Locate the cell with the specified text and output its (X, Y) center coordinate. 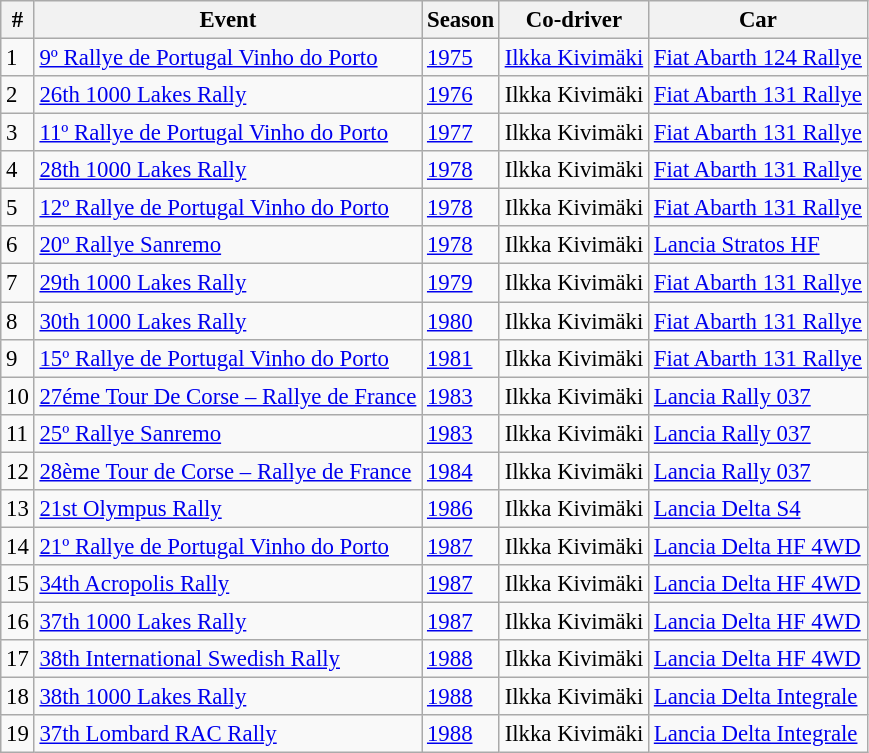
Co-driver (574, 20)
9º Rallye de Portugal Vinho do Porto (228, 58)
11º Rallye de Portugal Vinho do Porto (228, 133)
1977 (461, 133)
21º Rallye de Portugal Vinho do Porto (228, 546)
17 (18, 659)
1986 (461, 509)
20º Rallye Sanremo (228, 245)
30th 1000 Lakes Rally (228, 321)
Lancia Stratos HF (758, 245)
18 (18, 697)
3 (18, 133)
11 (18, 433)
1976 (461, 95)
9 (18, 358)
21st Olympus Rally (228, 509)
Lancia Delta S4 (758, 509)
Car (758, 20)
6 (18, 245)
1980 (461, 321)
28ème Tour de Corse – Rallye de France (228, 471)
38th 1000 Lakes Rally (228, 697)
2 (18, 95)
37th Lombard RAC Rally (228, 734)
19 (18, 734)
16 (18, 621)
38th International Swedish Rally (228, 659)
25º Rallye Sanremo (228, 433)
12º Rallye de Portugal Vinho do Porto (228, 208)
1 (18, 58)
# (18, 20)
7 (18, 283)
1984 (461, 471)
Event (228, 20)
34th Acropolis Rally (228, 584)
1981 (461, 358)
1975 (461, 58)
Fiat Abarth 124 Rallye (758, 58)
13 (18, 509)
15º Rallye de Portugal Vinho do Porto (228, 358)
8 (18, 321)
37th 1000 Lakes Rally (228, 621)
14 (18, 546)
12 (18, 471)
4 (18, 170)
Season (461, 20)
26th 1000 Lakes Rally (228, 95)
10 (18, 396)
15 (18, 584)
29th 1000 Lakes Rally (228, 283)
5 (18, 208)
1979 (461, 283)
28th 1000 Lakes Rally (228, 170)
27éme Tour De Corse – Rallye de France (228, 396)
